Determine the [x, y] coordinate at the center of the cell enclosing the given text.  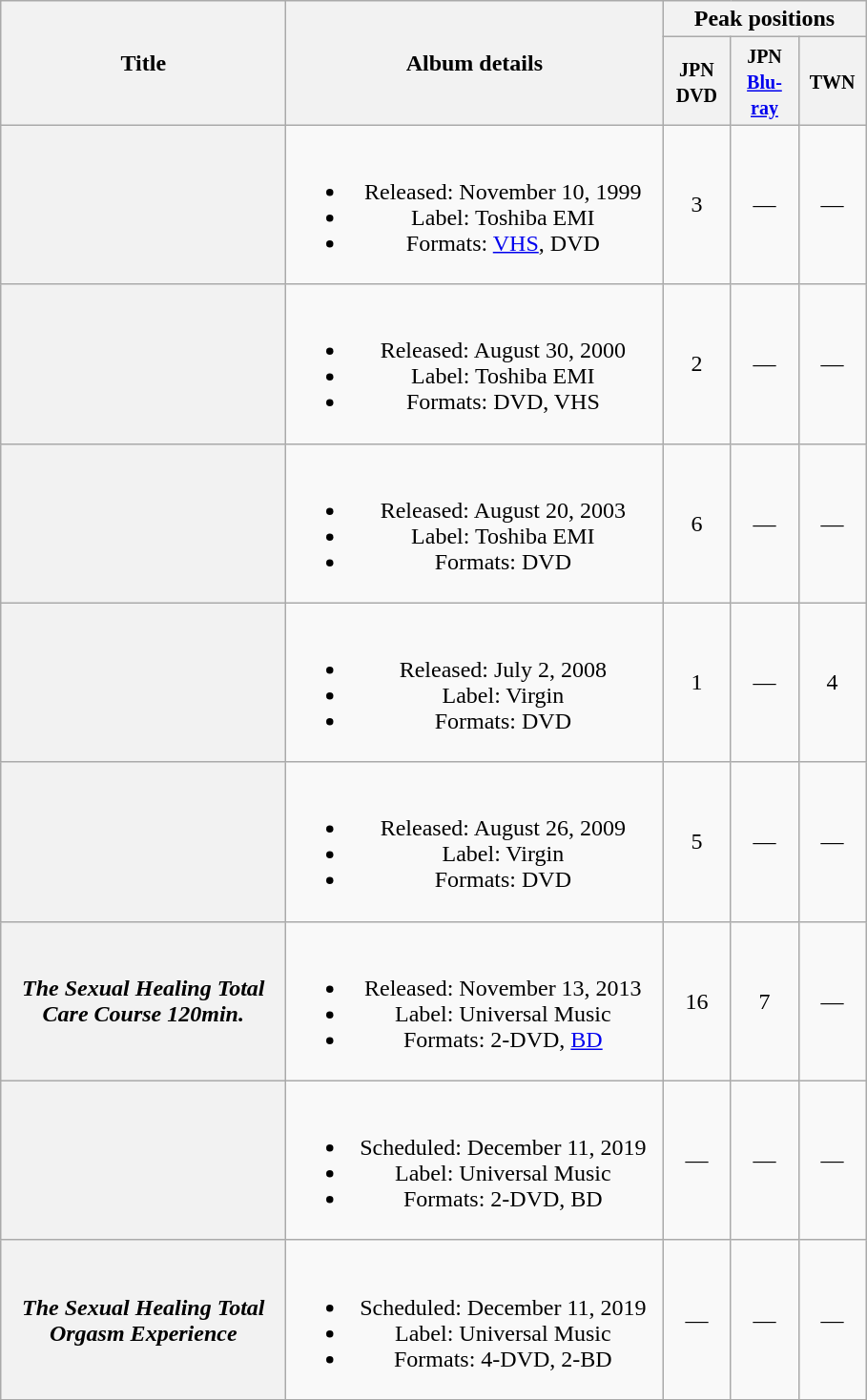
JPN Blu-ray [765, 81]
1 [696, 683]
Album details [475, 63]
4 [832, 683]
6 [696, 523]
Released: July 2, 2008Label: VirginFormats: DVD [475, 683]
16 [696, 1001]
Released: November 10, 1999Label: Toshiba EMIFormats: VHS, DVD [475, 204]
7 [765, 1001]
Peak positions [765, 19]
Released: November 13, 2013Label: Universal MusicFormats: 2-DVD, BD [475, 1001]
Released: August 20, 2003Label: Toshiba EMIFormats: DVD [475, 523]
JPN DVD [696, 81]
Released: August 26, 2009Label: VirginFormats: DVD [475, 841]
The Sexual Healing Total Care Course 120min. [143, 1001]
Released: August 30, 2000Label: Toshiba EMIFormats: DVD, VHS [475, 364]
5 [696, 841]
Scheduled: December 11, 2019Label: Universal MusicFormats: 2-DVD, BD [475, 1160]
Title [143, 63]
The Sexual Healing Total Orgasm Experience [143, 1320]
2 [696, 364]
Scheduled: December 11, 2019Label: Universal MusicFormats: 4-DVD, 2-BD [475, 1320]
TWN [832, 81]
3 [696, 204]
